Scan for the cell matching the given text and deliver its (X, Y) coordinate at center. 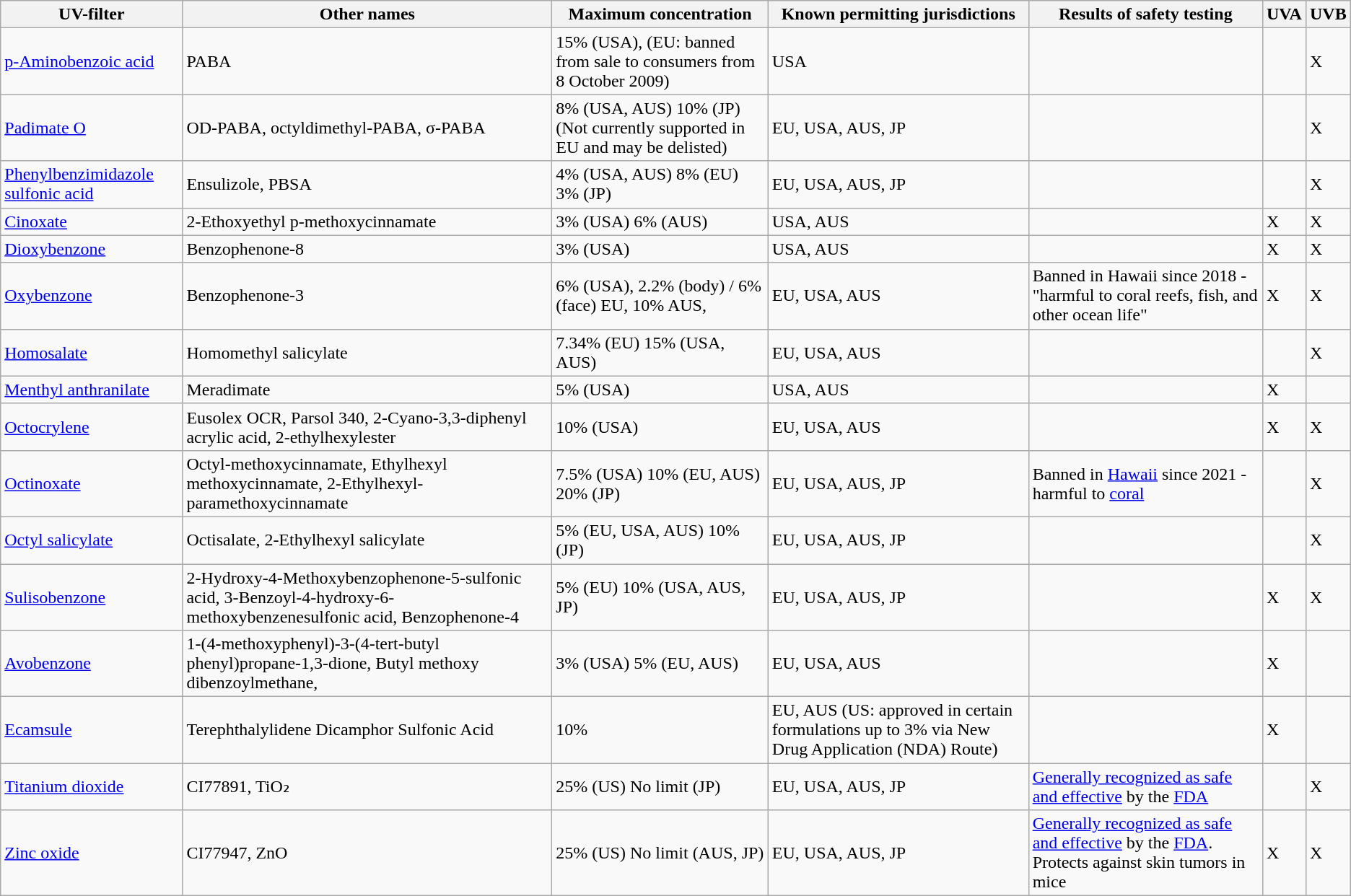
15% (USA), (EU: banned from sale to consumers from 8 October 2009) (660, 61)
2-Ethoxyethyl p-methoxycinnamate (367, 221)
OD-PABA, octyldimethyl-PABA, σ-PABA (367, 128)
10% (660, 730)
5% (EU, USA, AUS) 10% (JP) (660, 540)
Banned in Hawaii since 2018 - "harmful to coral reefs, fish, and other ocean life" (1145, 296)
Cinoxate (92, 221)
3% (USA) 5% (EU, AUS) (660, 664)
Menthyl anthranilate (92, 390)
Ensulizole, PBSA (367, 185)
Other names (367, 14)
EU, AUS (US: approved in certain formulations up to 3% via New Drug Application (NDA) Route) (898, 730)
Terephthalylidene Dicamphor Sulfonic Acid (367, 730)
Known permitting jurisdictions (898, 14)
USA (898, 61)
Avobenzone (92, 664)
Generally recognized as safe and effective by the FDA. Protects against skin tumors in mice (1145, 853)
Zinc oxide (92, 853)
8% (USA, AUS) 10% (JP)(Not currently supported in EU and may be delisted) (660, 128)
p-Aminobenzoic acid (92, 61)
Octocrylene (92, 427)
UVB (1328, 14)
Sulisobenzone (92, 597)
Results of safety testing (1145, 14)
4% (USA, AUS) 8% (EU) 3% (JP) (660, 185)
Phenylbenzimidazole sulfonic acid (92, 185)
Octyl-methoxycinnamate, Ethylhexyl methoxycinnamate, 2-Ethylhexyl-paramethoxycinnamate (367, 483)
10% (USA) (660, 427)
Ecamsule (92, 730)
7.5% (USA) 10% (EU, AUS) 20% (JP) (660, 483)
25% (US) No limit (JP) (660, 786)
1-(4-methoxyphenyl)-3-(4-tert-butylphenyl)propane-1,3-dione, Butyl methoxy dibenzoylmethane, (367, 664)
CI77947, ZnO (367, 853)
25% (US) No limit (AUS, JP) (660, 853)
6% (USA), 2.2% (body) / 6% (face) EU, 10% AUS, (660, 296)
Homomethyl salicylate (367, 352)
CI77891, TiO₂ (367, 786)
5% (USA) (660, 390)
Octinoxate (92, 483)
Octyl salicylate (92, 540)
UV-filter (92, 14)
3% (USA) (660, 249)
3% (USA) 6% (AUS) (660, 221)
Benzophenone-8 (367, 249)
2-Hydroxy-4-Methoxybenzophenone-5-sulfonic acid, 3-Benzoyl-4-hydroxy-6-methoxybenzenesulfonic acid, Benzophenone-4 (367, 597)
Benzophenone-3 (367, 296)
Homosalate (92, 352)
Generally recognized as safe and effective by the FDA (1145, 786)
Oxybenzone (92, 296)
7.34% (EU) 15% (USA, AUS) (660, 352)
Meradimate (367, 390)
Padimate O (92, 128)
PABA (367, 61)
Titanium dioxide (92, 786)
Octisalate, 2-Ethylhexyl salicylate (367, 540)
Banned in Hawaii since 2021 - harmful to coral (1145, 483)
5% (EU) 10% (USA, AUS, JP) (660, 597)
Eusolex OCR, Parsol 340, 2-Cyano-3,3-diphenyl acrylic acid, 2-ethylhexylester (367, 427)
UVA (1284, 14)
Maximum concentration (660, 14)
Dioxybenzone (92, 249)
